Output the (X, Y) coordinate of the center of the cell containing the given text.  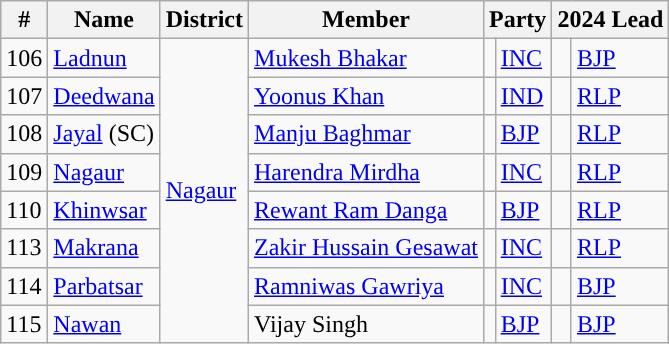
Name (104, 20)
115 (24, 324)
Ramniwas Gawriya (366, 286)
Manju Baghmar (366, 134)
Vijay Singh (366, 324)
Mukesh Bhakar (366, 58)
Yoonus Khan (366, 96)
Ladnun (104, 58)
District (204, 20)
Member (366, 20)
Makrana (104, 248)
Parbatsar (104, 286)
114 (24, 286)
113 (24, 248)
Rewant Ram Danga (366, 210)
110 (24, 210)
107 (24, 96)
106 (24, 58)
Jayal (SC) (104, 134)
2024 Lead (610, 20)
Party (518, 20)
109 (24, 172)
Harendra Mirdha (366, 172)
IND (524, 96)
Deedwana (104, 96)
108 (24, 134)
# (24, 20)
Khinwsar (104, 210)
Zakir Hussain Gesawat (366, 248)
Nawan (104, 324)
